Determine the (X, Y) coordinate at the center of the cell enclosing the given text.  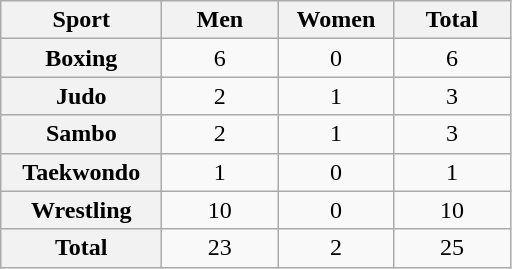
Sport (82, 20)
Men (220, 20)
Taekwondo (82, 172)
25 (452, 248)
Women (336, 20)
Sambo (82, 134)
Boxing (82, 58)
Wrestling (82, 210)
23 (220, 248)
Judo (82, 96)
